Scan for the cell matching the given text and deliver its [x, y] coordinate at center. 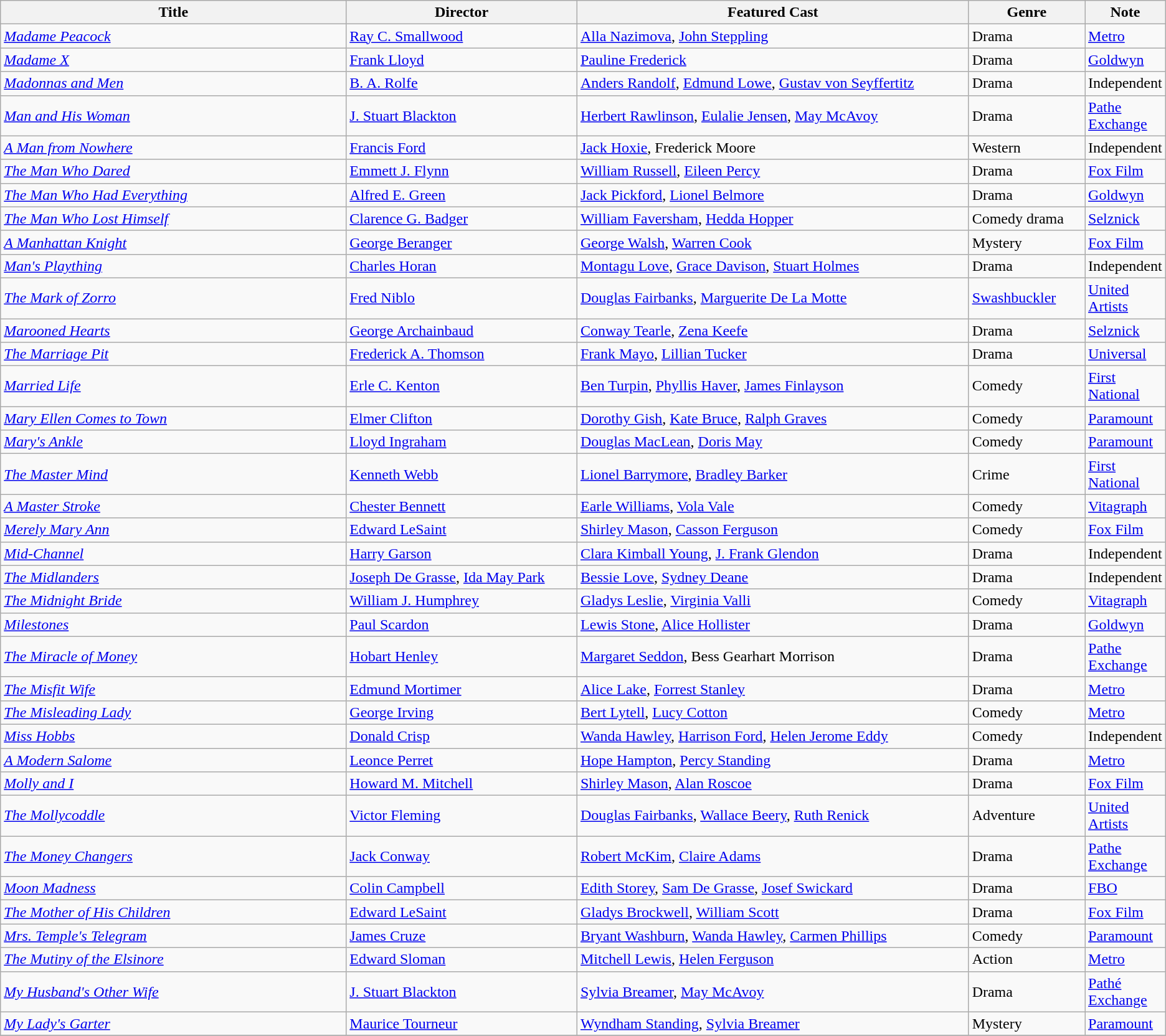
George Archainbaud [462, 331]
Molly and I [173, 784]
The Mutiny of the Elsinore [173, 959]
Pathé Exchange [1126, 991]
Mitchell Lewis, Helen Ferguson [772, 959]
Milestones [173, 624]
A Master Stroke [173, 506]
Edmund Mortimer [462, 689]
Sylvia Breamer, May McAvoy [772, 991]
Alla Nazimova, John Steppling [772, 36]
The Mollycoddle [173, 816]
Shirley Mason, Casson Ferguson [772, 530]
Kenneth Webb [462, 474]
Married Life [173, 386]
Hope Hampton, Percy Standing [772, 760]
George Beranger [462, 242]
Swashbuckler [1026, 298]
Elmer Clifton [462, 418]
A Man from Nowhere [173, 148]
The Man Who Had Everything [173, 195]
Pauline Frederick [772, 60]
Emmett J. Flynn [462, 171]
My Husband's Other Wife [173, 991]
Moon Madness [173, 888]
The Man Who Dared [173, 171]
Crime [1026, 474]
The Mark of Zorro [173, 298]
Director [462, 12]
Clara Kimball Young, J. Frank Glendon [772, 553]
James Cruze [462, 936]
Alfred E. Green [462, 195]
Margaret Seddon, Bess Gearhart Morrison [772, 656]
Edith Storey, Sam De Grasse, Josef Swickard [772, 888]
Frederick A. Thomson [462, 354]
Lloyd Ingraham [462, 442]
Bryant Washburn, Wanda Hawley, Carmen Phillips [772, 936]
Marooned Hearts [173, 331]
Clarence G. Badger [462, 219]
Frank Mayo, Lillian Tucker [772, 354]
Gladys Brockwell, William Scott [772, 912]
Howard M. Mitchell [462, 784]
A Manhattan Knight [173, 242]
Ben Turpin, Phyllis Haver, James Finlayson [772, 386]
Mid-Channel [173, 553]
Erle C. Kenton [462, 386]
Paul Scardon [462, 624]
Victor Fleming [462, 816]
Colin Campbell [462, 888]
FBO [1126, 888]
Ray C. Smallwood [462, 36]
Montagu Love, Grace Davison, Stuart Holmes [772, 266]
Gladys Leslie, Virginia Valli [772, 601]
Madame X [173, 60]
Anders Randolf, Edmund Lowe, Gustav von Seyffertitz [772, 83]
Note [1126, 12]
George Walsh, Warren Cook [772, 242]
Featured Cast [772, 12]
Man's Plaything [173, 266]
Genre [1026, 12]
William Faversham, Hedda Hopper [772, 219]
Jack Conway [462, 857]
My Lady's Garter [173, 1024]
Merely Mary Ann [173, 530]
Maurice Tourneur [462, 1024]
A Modern Salome [173, 760]
The Mother of His Children [173, 912]
Fred Niblo [462, 298]
Conway Tearle, Zena Keefe [772, 331]
Leonce Perret [462, 760]
Universal [1126, 354]
Frank Lloyd [462, 60]
Shirley Mason, Alan Roscoe [772, 784]
Douglas Fairbanks, Marguerite De La Motte [772, 298]
Madame Peacock [173, 36]
Bert Lytell, Lucy Cotton [772, 712]
Jack Hoxie, Frederick Moore [772, 148]
The Midnight Bride [173, 601]
Bessie Love, Sydney Deane [772, 577]
Mary Ellen Comes to Town [173, 418]
Comedy drama [1026, 219]
William J. Humphrey [462, 601]
Douglas Fairbanks, Wallace Beery, Ruth Renick [772, 816]
Title [173, 12]
Lewis Stone, Alice Hollister [772, 624]
Jack Pickford, Lionel Belmore [772, 195]
Western [1026, 148]
The Misleading Lady [173, 712]
Charles Horan [462, 266]
Herbert Rawlinson, Eulalie Jensen, May McAvoy [772, 116]
The Marriage Pit [173, 354]
The Man Who Lost Himself [173, 219]
Wyndham Standing, Sylvia Breamer [772, 1024]
Francis Ford [462, 148]
Edward Sloman [462, 959]
Man and His Woman [173, 116]
Robert McKim, Claire Adams [772, 857]
Harry Garson [462, 553]
Joseph De Grasse, Ida May Park [462, 577]
Action [1026, 959]
Douglas MacLean, Doris May [772, 442]
The Midlanders [173, 577]
The Miracle of Money [173, 656]
George Irving [462, 712]
Wanda Hawley, Harrison Ford, Helen Jerome Eddy [772, 736]
Adventure [1026, 816]
The Money Changers [173, 857]
Madonnas and Men [173, 83]
Lionel Barrymore, Bradley Barker [772, 474]
William Russell, Eileen Percy [772, 171]
Mrs. Temple's Telegram [173, 936]
Chester Bennett [462, 506]
The Misfit Wife [173, 689]
Donald Crisp [462, 736]
Dorothy Gish, Kate Bruce, Ralph Graves [772, 418]
The Master Mind [173, 474]
Earle Williams, Vola Vale [772, 506]
Hobart Henley [462, 656]
Miss Hobbs [173, 736]
Mary's Ankle [173, 442]
B. A. Rolfe [462, 83]
Alice Lake, Forrest Stanley [772, 689]
